Output the [X, Y] coordinate of the center of the cell containing the given text.  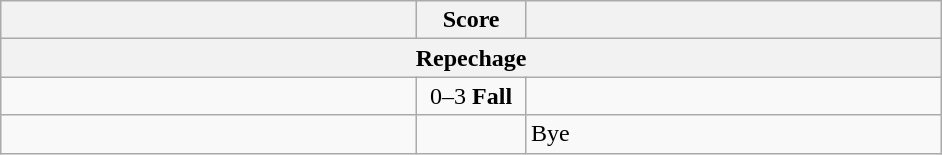
0–3 Fall [472, 96]
Score [472, 20]
Bye [733, 134]
Repechage [472, 58]
